Detect which cell encompasses the target text, then output its (X, Y) center coordinate. 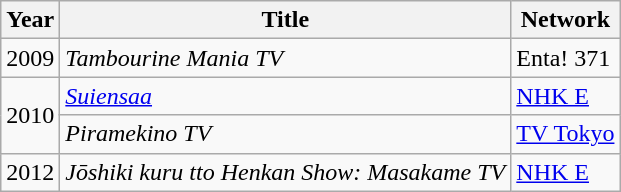
Year (30, 20)
Suiensaa (286, 96)
Piramekino TV (286, 134)
2009 (30, 58)
Network (566, 20)
TV Tokyo (566, 134)
2010 (30, 115)
Enta! 371 (566, 58)
2012 (30, 172)
Title (286, 20)
Jōshiki kuru tto Henkan Show: Masakame TV (286, 172)
Tambourine Mania TV (286, 58)
